Capture the cell that displays the provided text and extract its [X, Y] central coordinate. 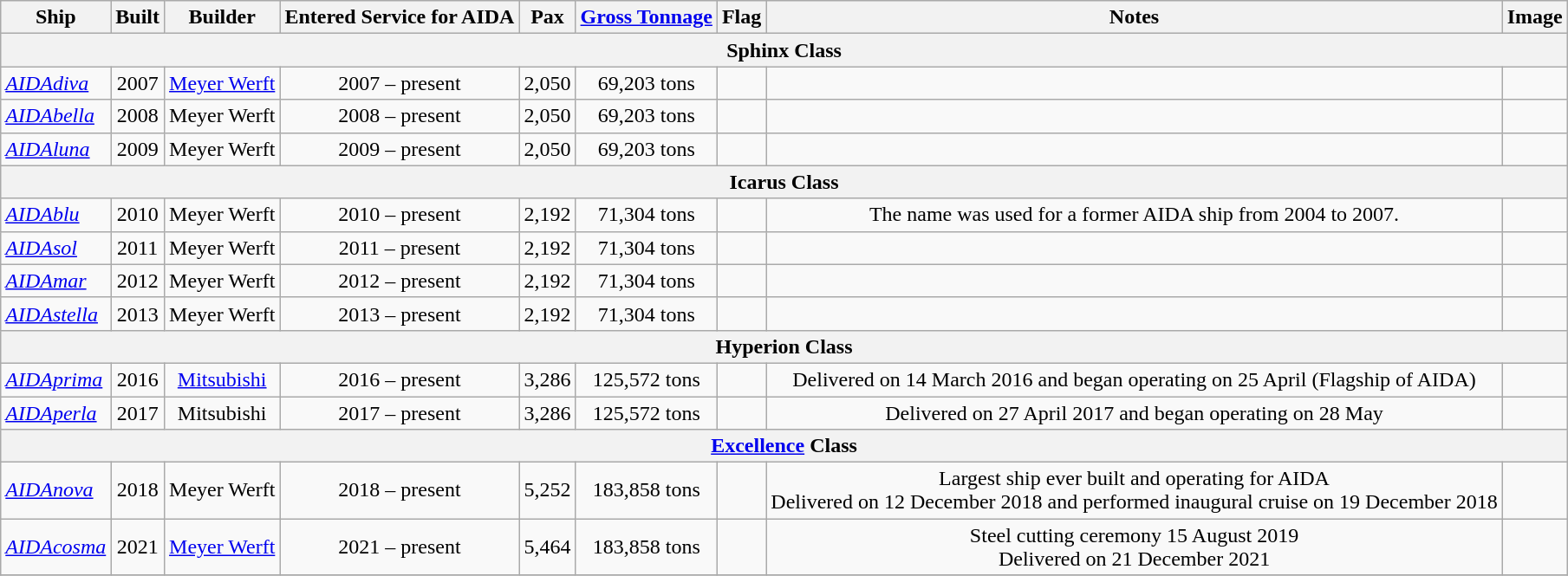
2009 [138, 149]
2016 – present [400, 379]
Ship [55, 17]
2011 [138, 248]
AIDAsol [55, 248]
2007 [138, 83]
2008 [138, 116]
5,464 [548, 547]
AIDAnova [55, 490]
Built [138, 17]
2013 – present [400, 314]
Flag [741, 17]
2010 – present [400, 215]
2010 [138, 215]
Icarus Class [784, 182]
Steel cutting ceremony 15 August 2019Delivered on 21 December 2021 [1134, 547]
AIDAmar [55, 281]
2012 [138, 281]
2008 – present [400, 116]
AIDAbella [55, 116]
2013 [138, 314]
Builder [222, 17]
AIDAblu [55, 215]
AIDAstella [55, 314]
Entered Service for AIDA [400, 17]
AIDAperla [55, 413]
2018 [138, 490]
AIDAdiva [55, 83]
2018 – present [400, 490]
2021 – present [400, 547]
Hyperion Class [784, 346]
Delivered on 27 April 2017 and began operating on 28 May [1134, 413]
5,252 [548, 490]
2017 – present [400, 413]
2016 [138, 379]
Image [1534, 17]
The name was used for a former AIDA ship from 2004 to 2007. [1134, 215]
Gross Tonnage [647, 17]
Notes [1134, 17]
2021 [138, 547]
2007 – present [400, 83]
2009 – present [400, 149]
2012 – present [400, 281]
Largest ship ever built and operating for AIDADelivered on 12 December 2018 and performed inaugural cruise on 19 December 2018 [1134, 490]
AIDAluna [55, 149]
Pax [548, 17]
2017 [138, 413]
Delivered on 14 March 2016 and began operating on 25 April (Flagship of AIDA) [1134, 379]
Excellence Class [784, 446]
AIDAcosma [55, 547]
AIDAprima [55, 379]
2011 – present [400, 248]
Sphinx Class [784, 50]
